Search for the cell housing the specified text and yield its [x, y] center coordinate. 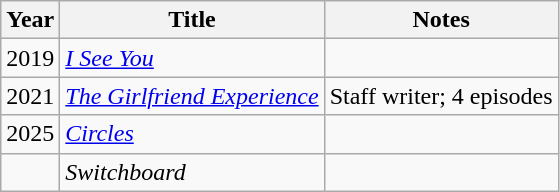
Title [192, 20]
Staff writer; 4 episodes [441, 96]
I See You [192, 58]
Year [30, 20]
Circles [192, 134]
Switchboard [192, 172]
Notes [441, 20]
2021 [30, 96]
2019 [30, 58]
The Girlfriend Experience [192, 96]
2025 [30, 134]
